Pinpoint the cell where the given text exists, returning its (x, y) midpoint coordinate. 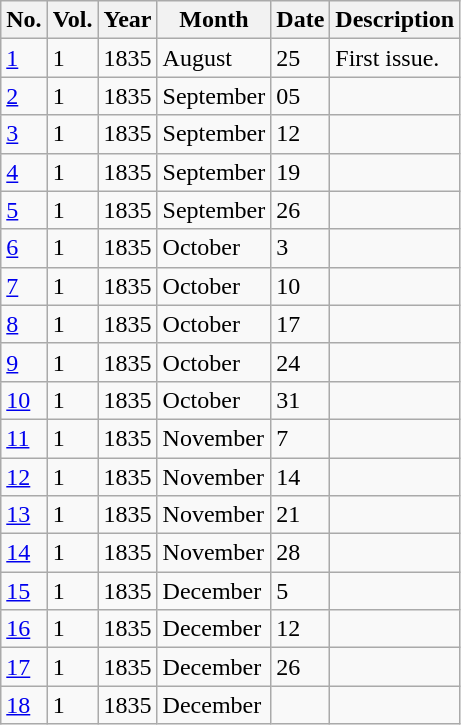
28 (300, 553)
11 (24, 438)
24 (300, 362)
August (214, 58)
6 (24, 248)
First issue. (395, 58)
18 (24, 705)
19 (300, 172)
2 (24, 96)
15 (24, 591)
16 (24, 629)
Date (300, 20)
Month (214, 20)
8 (24, 324)
4 (24, 172)
13 (24, 515)
Description (395, 20)
31 (300, 400)
21 (300, 515)
9 (24, 362)
25 (300, 58)
Year (128, 20)
Vol. (72, 20)
No. (24, 20)
05 (300, 96)
